Capture the cell that displays the provided text and extract its (x, y) central coordinate. 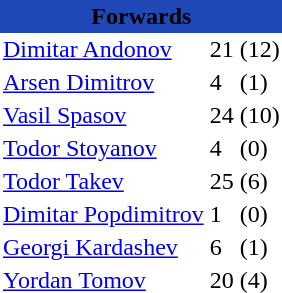
24 (222, 116)
Vasil Spasov (104, 116)
Todor Takev (104, 182)
Dimitar Andonov (104, 50)
21 (222, 50)
6 (222, 248)
1 (222, 214)
Georgi Kardashev (104, 248)
Todor Stoyanov (104, 148)
Dimitar Popdimitrov (104, 214)
Arsen Dimitrov (104, 82)
25 (222, 182)
